Pinpoint the cell where the given text exists, returning its (X, Y) midpoint coordinate. 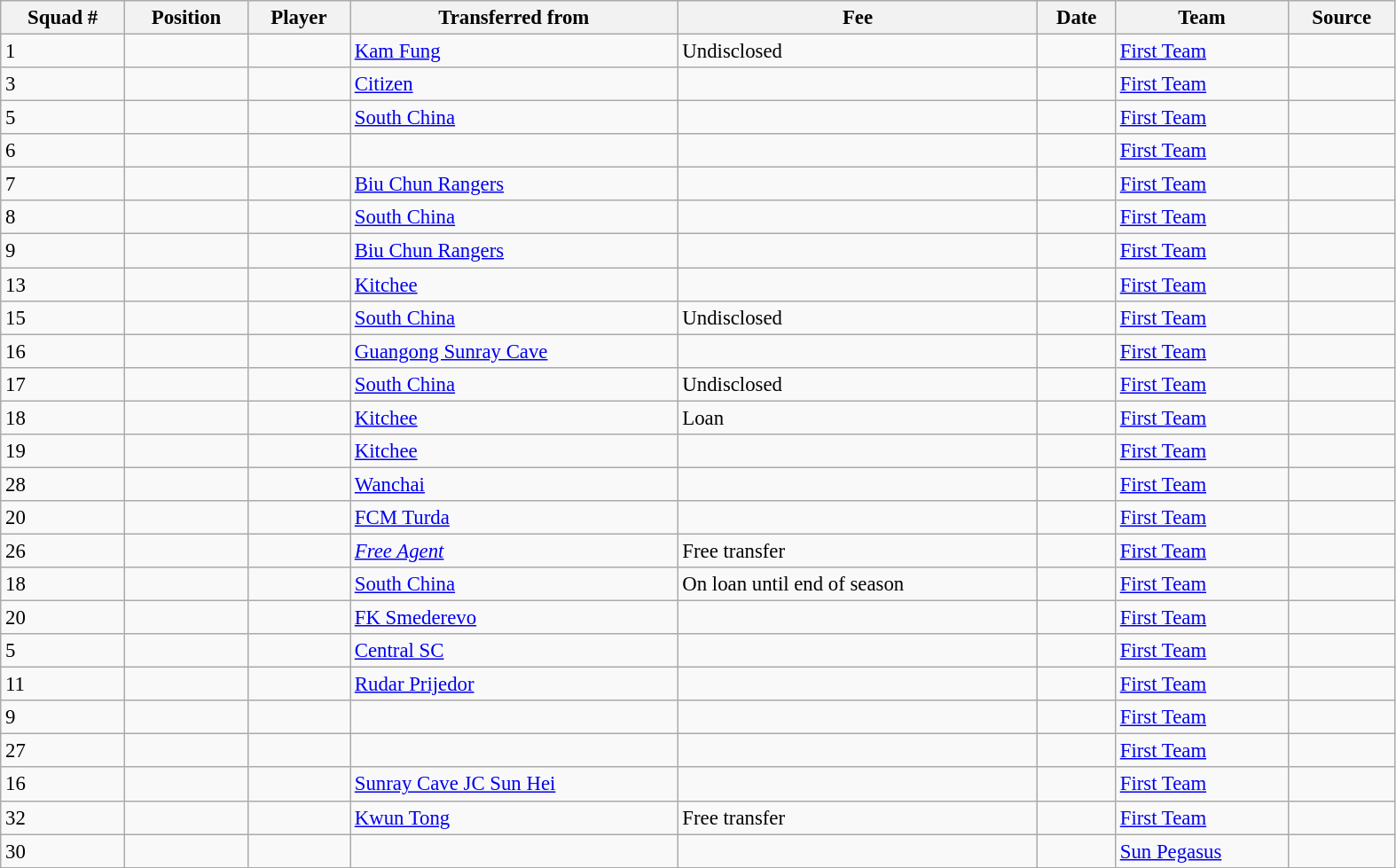
Team (1201, 18)
Source (1341, 18)
Position (186, 18)
Transferred from (514, 18)
Sun Pegasus (1201, 851)
Guangong Sunray Cave (514, 351)
Rudar Prijedor (514, 684)
26 (63, 551)
13 (63, 285)
11 (63, 684)
17 (63, 384)
On loan until end of season (858, 584)
Kam Fung (514, 51)
Kwun Tong (514, 817)
Sunray Cave JC Sun Hei (514, 785)
30 (63, 851)
Player (298, 18)
8 (63, 217)
28 (63, 484)
Fee (858, 18)
FK Smederevo (514, 618)
19 (63, 451)
6 (63, 151)
Date (1077, 18)
3 (63, 84)
Loan (858, 418)
27 (63, 751)
Central SC (514, 651)
Wanchai (514, 484)
7 (63, 184)
Free Agent (514, 551)
Citizen (514, 84)
1 (63, 51)
15 (63, 317)
Squad # (63, 18)
FCM Turda (514, 518)
32 (63, 817)
